Detect which cell encompasses the target text, then output its (X, Y) center coordinate. 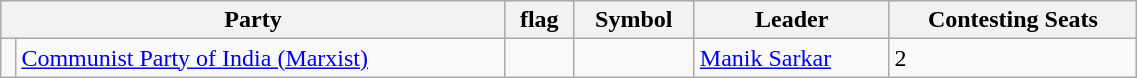
2 (1013, 58)
Party (254, 20)
Symbol (634, 20)
Manik Sarkar (792, 58)
Leader (792, 20)
Communist Party of India (Marxist) (260, 58)
Contesting Seats (1013, 20)
flag (539, 20)
